Locate the cell with the specified text and output its [X, Y] center coordinate. 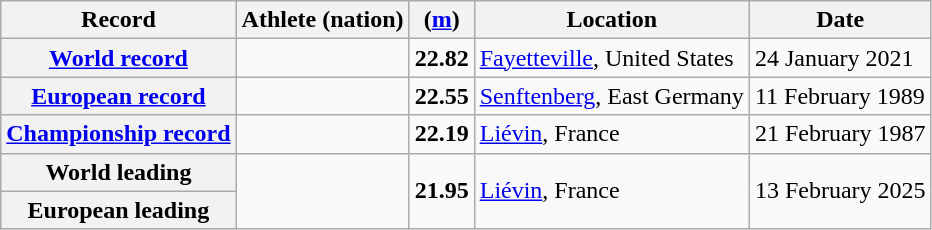
21.95 [442, 191]
Championship record [118, 134]
21 February 1987 [840, 134]
(m) [442, 20]
Fayetteville, United States [612, 58]
22.19 [442, 134]
Location [612, 20]
World leading [118, 172]
24 January 2021 [840, 58]
Date [840, 20]
13 February 2025 [840, 191]
Senftenberg, East Germany [612, 96]
European leading [118, 210]
Record [118, 20]
11 February 1989 [840, 96]
Athlete (nation) [322, 20]
22.55 [442, 96]
22.82 [442, 58]
World record [118, 58]
European record [118, 96]
